Determine the [x, y] coordinate at the center of the cell enclosing the given text.  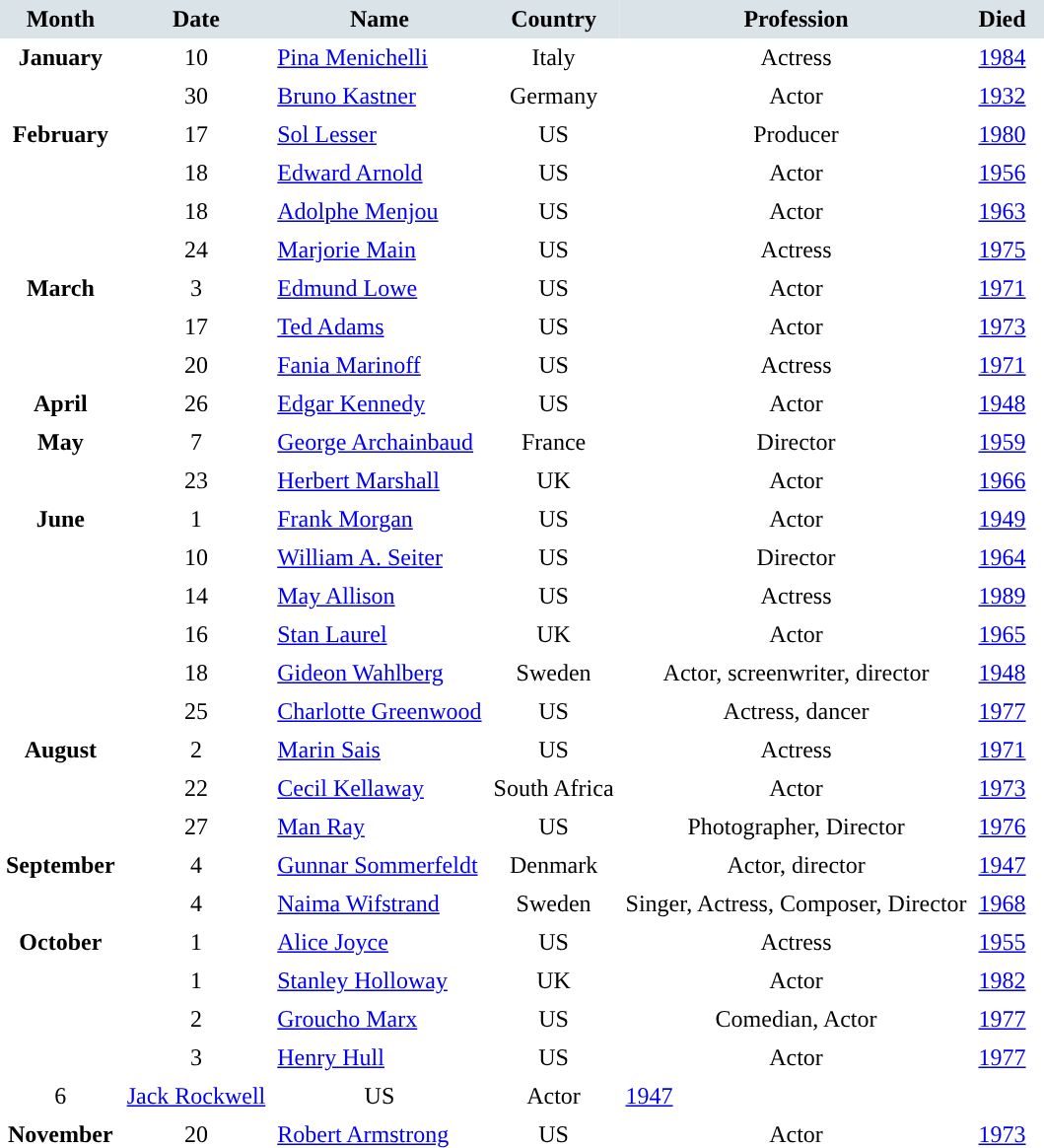
Groucho Marx [379, 1020]
Marin Sais [379, 750]
Herbert Marshall [379, 481]
23 [197, 481]
Man Ray [379, 826]
Denmark [554, 866]
George Archainbaud [379, 442]
Edgar Kennedy [379, 404]
1982 [1003, 980]
30 [197, 97]
William A. Seiter [379, 558]
Actress, dancer [797, 712]
Gideon Wahlberg [379, 673]
Ted Adams [379, 327]
Died [1003, 20]
Profession [797, 20]
1964 [1003, 558]
France [554, 442]
February [61, 192]
August [61, 789]
Sol Lesser [379, 134]
1932 [1003, 97]
25 [197, 712]
Comedian, Actor [797, 1020]
Actor, director [797, 866]
March [61, 327]
1966 [1003, 481]
Fania Marinoff [379, 365]
May Allison [379, 596]
January [61, 77]
Adolphe Menjou [379, 211]
1965 [1003, 635]
1963 [1003, 211]
Germany [554, 97]
Producer [797, 134]
Naima Wifstrand [379, 903]
1959 [1003, 442]
June [61, 615]
Country [554, 20]
1980 [1003, 134]
1949 [1003, 519]
Charlotte Greenwood [379, 712]
Cecil Kellaway [379, 789]
Gunnar Sommerfeldt [379, 866]
1955 [1003, 943]
20 [197, 365]
Alice Joyce [379, 943]
27 [197, 826]
Henry Hull [379, 1057]
April [61, 404]
September [61, 885]
1968 [1003, 903]
16 [197, 635]
Singer, Actress, Composer, Director [797, 903]
6 [61, 1097]
Month [61, 20]
26 [197, 404]
Stan Laurel [379, 635]
Stanley Holloway [379, 980]
Marjorie Main [379, 251]
Actor, screenwriter, director [797, 673]
Pina Menichelli [379, 57]
Italy [554, 57]
Frank Morgan [379, 519]
South Africa [554, 789]
22 [197, 789]
May [61, 462]
Date [197, 20]
14 [197, 596]
24 [197, 251]
Edward Arnold [379, 174]
7 [197, 442]
Edmund Lowe [379, 288]
1956 [1003, 174]
October [61, 1000]
Jack Rockwell [197, 1097]
Name [379, 20]
Bruno Kastner [379, 97]
Photographer, Director [797, 826]
1984 [1003, 57]
1976 [1003, 826]
1989 [1003, 596]
1975 [1003, 251]
